Return the (x, y) coordinate for the center point of the cell that contains the specified text.  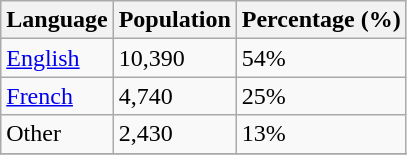
4,740 (174, 96)
2,430 (174, 134)
54% (321, 58)
English (57, 58)
13% (321, 134)
10,390 (174, 58)
Other (57, 134)
Percentage (%) (321, 20)
25% (321, 96)
French (57, 96)
Population (174, 20)
Language (57, 20)
